Return the (X, Y) coordinate for the center point of the cell that contains the specified text.  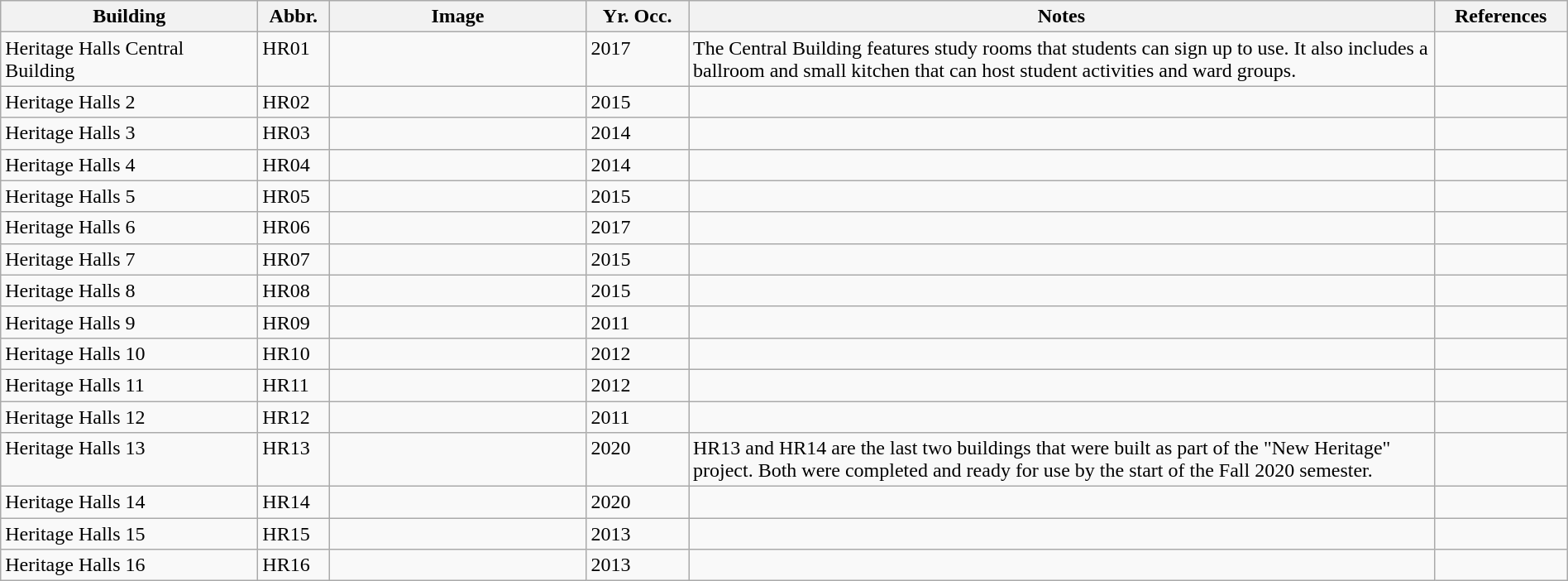
Heritage Halls 5 (129, 196)
Image (458, 17)
Heritage Halls 3 (129, 133)
Heritage Halls 14 (129, 502)
HR13 (294, 460)
Heritage Halls 16 (129, 565)
Heritage Halls 10 (129, 353)
Heritage Halls 2 (129, 102)
HR12 (294, 416)
HR03 (294, 133)
Heritage Halls 9 (129, 322)
HR04 (294, 165)
HR09 (294, 322)
Building (129, 17)
Yr. Occ. (638, 17)
Heritage Halls 11 (129, 385)
HR14 (294, 502)
HR08 (294, 290)
HR07 (294, 259)
Heritage Halls 7 (129, 259)
Heritage Halls 13 (129, 460)
HR16 (294, 565)
Heritage Halls 8 (129, 290)
Notes (1061, 17)
HR01 (294, 60)
Heritage Halls 6 (129, 228)
HR02 (294, 102)
HR11 (294, 385)
Heritage Halls 4 (129, 165)
HR10 (294, 353)
Heritage Halls Central Building (129, 60)
HR15 (294, 534)
References (1500, 17)
HR06 (294, 228)
Heritage Halls 15 (129, 534)
Heritage Halls 12 (129, 416)
Abbr. (294, 17)
HR05 (294, 196)
